For the text-containing cell, return its midpoint in (x, y) coordinate format. 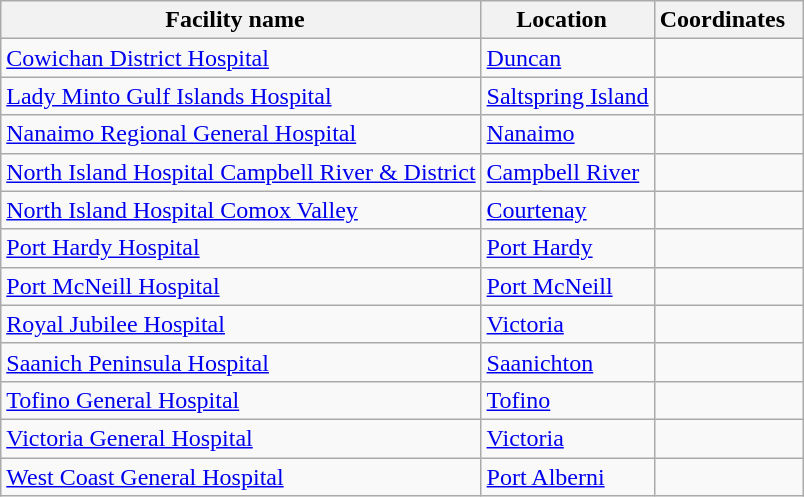
Courtenay (568, 210)
Coordinates (728, 20)
West Coast General Hospital (241, 477)
Nanaimo Regional General Hospital (241, 134)
Port Hardy Hospital (241, 248)
Tofino (568, 400)
Lady Minto Gulf Islands Hospital (241, 96)
Royal Jubilee Hospital (241, 324)
North Island Hospital Comox Valley (241, 210)
Location (568, 20)
Port Hardy (568, 248)
Port Alberni (568, 477)
Port McNeill Hospital (241, 286)
Duncan (568, 58)
Cowichan District Hospital (241, 58)
Saanichton (568, 362)
Victoria General Hospital (241, 438)
Port McNeill (568, 286)
Saltspring Island (568, 96)
Saanich Peninsula Hospital (241, 362)
North Island Hospital Campbell River & District (241, 172)
Campbell River (568, 172)
Facility name (241, 20)
Nanaimo (568, 134)
Tofino General Hospital (241, 400)
